Identify which cell holds the provided text, then report its (x, y) central coordinate. 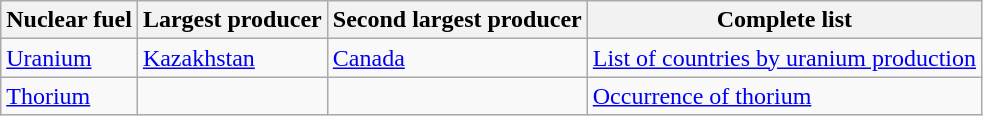
Largest producer (232, 20)
Nuclear fuel (70, 20)
Thorium (70, 96)
Uranium (70, 58)
Kazakhstan (232, 58)
List of countries by uranium production (784, 58)
Second largest producer (457, 20)
Complete list (784, 20)
Occurrence of thorium (784, 96)
Canada (457, 58)
